Detect which cell encompasses the target text, then output its (X, Y) center coordinate. 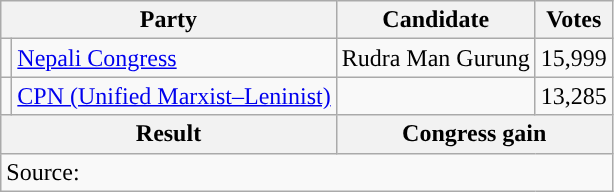
Party (168, 20)
Source: (307, 172)
13,285 (574, 96)
Votes (574, 20)
15,999 (574, 58)
Rudra Man Gurung (436, 58)
Congress gain (474, 134)
Nepali Congress (174, 58)
CPN (Unified Marxist–Leninist) (174, 96)
Result (168, 134)
Candidate (436, 20)
